Return (X, Y) of the center of cell containing provided text 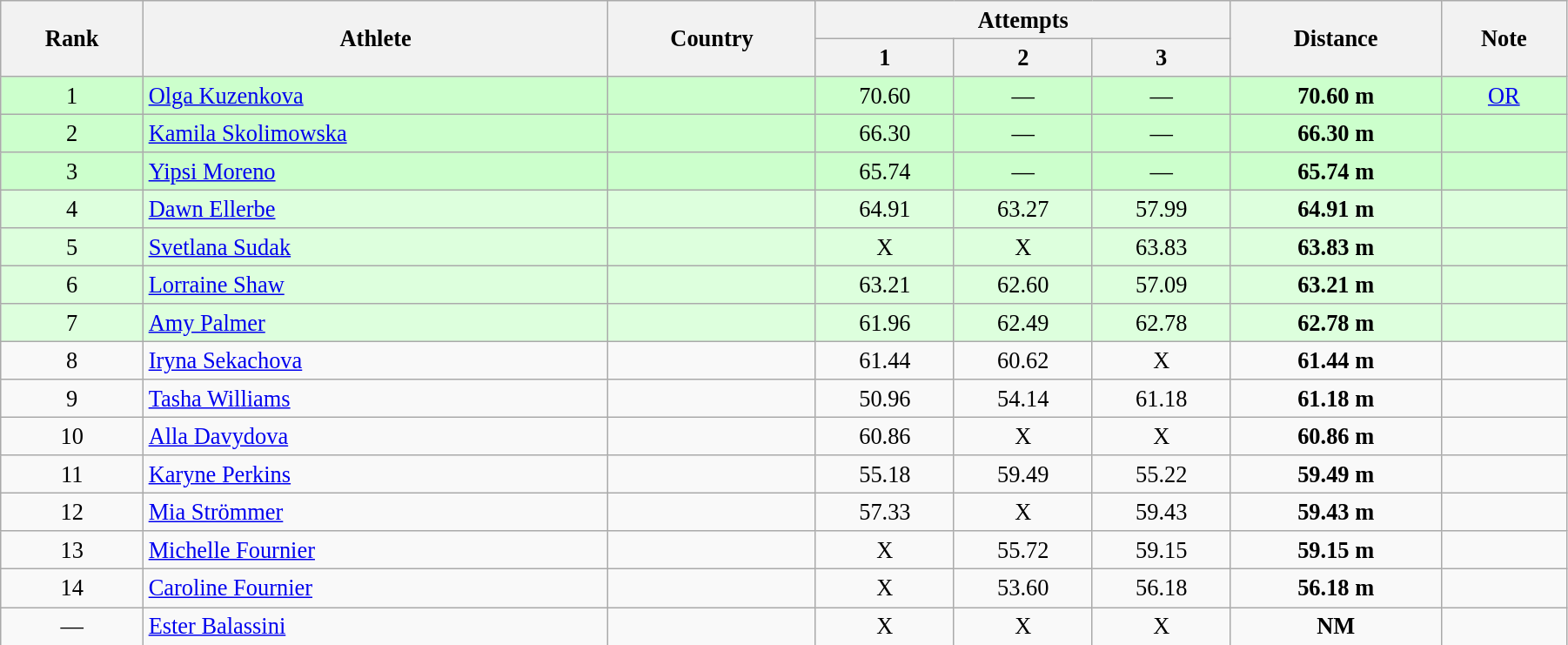
Svetlana Sudak (376, 247)
70.60 (884, 95)
65.74 (884, 171)
65.74 m (1336, 171)
Dawn Ellerbe (376, 209)
63.21 (884, 285)
5 (72, 247)
14 (72, 588)
60.86 m (1336, 436)
Amy Palmer (376, 323)
63.83 m (1336, 247)
Athlete (376, 38)
59.43 m (1336, 512)
62.49 (1023, 323)
61.96 (884, 323)
9 (72, 399)
59.15 (1161, 550)
10 (72, 436)
Michelle Fournier (376, 550)
NM (1336, 626)
Distance (1336, 38)
56.18 m (1336, 588)
64.91 m (1336, 209)
Ester Balassini (376, 626)
Rank (72, 38)
55.18 (884, 474)
70.60 m (1336, 95)
Olga Kuzenkova (376, 95)
61.18 (1161, 399)
55.22 (1161, 474)
63.21 m (1336, 285)
Kamila Skolimowska (376, 133)
66.30 m (1336, 133)
59.15 m (1336, 550)
55.72 (1023, 550)
8 (72, 360)
59.49 m (1336, 474)
57.33 (884, 512)
56.18 (1161, 588)
13 (72, 550)
63.83 (1161, 247)
59.43 (1161, 512)
60.86 (884, 436)
Caroline Fournier (376, 588)
57.99 (1161, 209)
Karyne Perkins (376, 474)
OR (1504, 95)
Attempts (1023, 19)
50.96 (884, 399)
62.78 m (1336, 323)
59.49 (1023, 474)
Note (1504, 38)
63.27 (1023, 209)
66.30 (884, 133)
12 (72, 512)
Lorraine Shaw (376, 285)
Tasha Williams (376, 399)
11 (72, 474)
7 (72, 323)
4 (72, 209)
61.44 m (1336, 360)
62.60 (1023, 285)
60.62 (1023, 360)
62.78 (1161, 323)
64.91 (884, 209)
6 (72, 285)
Mia Strömmer (376, 512)
61.18 m (1336, 399)
53.60 (1023, 588)
57.09 (1161, 285)
Yipsi Moreno (376, 171)
61.44 (884, 360)
54.14 (1023, 399)
Iryna Sekachova (376, 360)
Alla Davydova (376, 436)
Country (712, 38)
